Return (X, Y) of the center of cell containing provided text 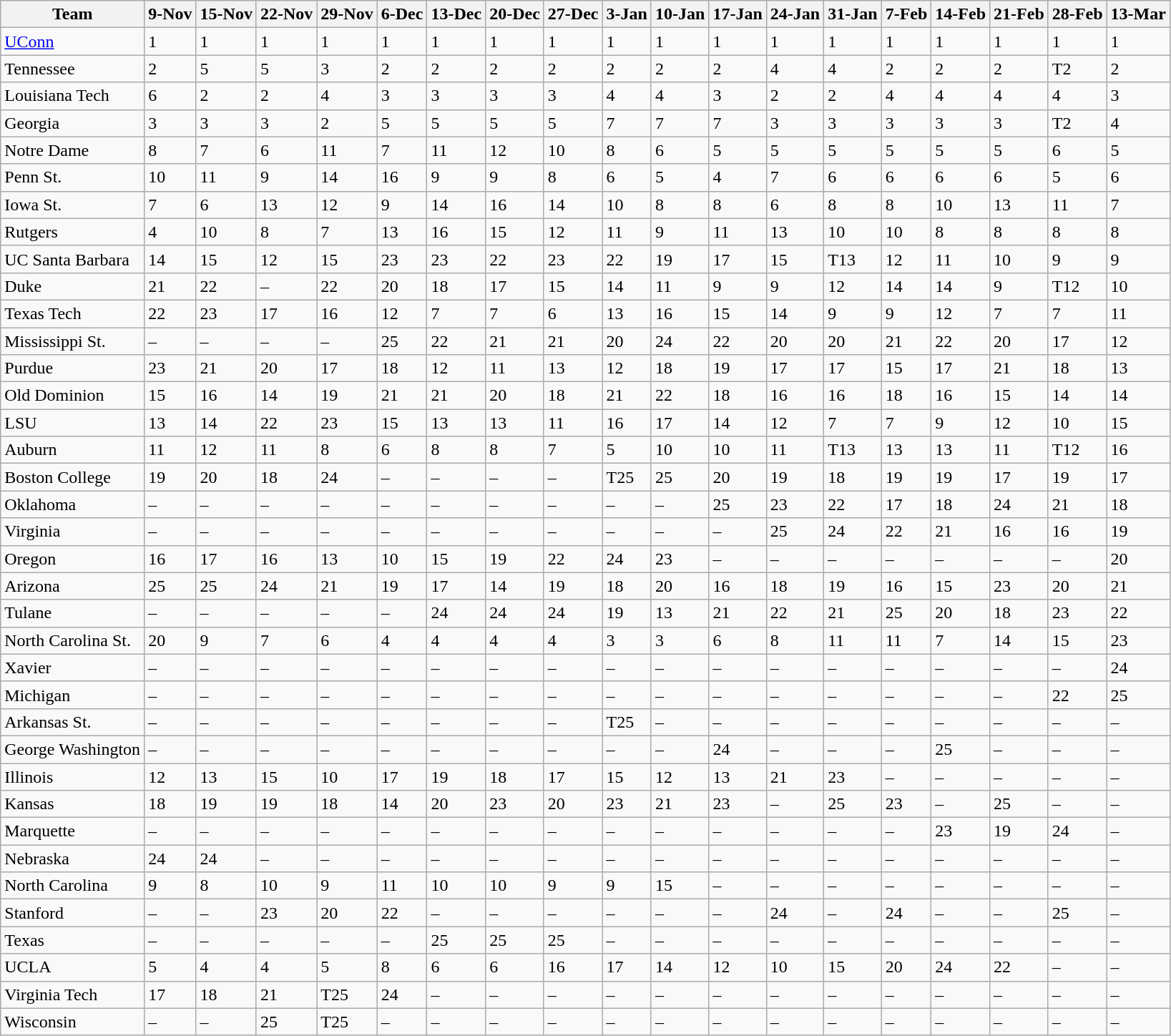
20-Dec (515, 14)
17-Jan (738, 14)
Tennessee (73, 69)
Arkansas St. (73, 722)
UC Santa Barbara (73, 259)
Nebraska (73, 859)
Wisconsin (73, 1022)
LSU (73, 423)
North Carolina St. (73, 640)
UConn (73, 41)
Boston College (73, 477)
Team (73, 14)
Old Dominion (73, 396)
Penn St. (73, 177)
Marquette (73, 831)
13-Dec (456, 14)
14-Feb (961, 14)
Rutgers (73, 232)
Kansas (73, 804)
Iowa St. (73, 205)
29-Nov (347, 14)
Mississippi St. (73, 341)
Stanford (73, 913)
Xavier (73, 668)
Michigan (73, 695)
28-Feb (1077, 14)
22-Nov (286, 14)
27-Dec (573, 14)
Notre Dame (73, 150)
Arizona (73, 586)
Oregon (73, 559)
3-Jan (627, 14)
6-Dec (402, 14)
13-Mar (1138, 14)
10-Jan (680, 14)
15-Nov (226, 14)
Tulane (73, 613)
31-Jan (853, 14)
Oklahoma (73, 504)
21-Feb (1019, 14)
Texas (73, 940)
George Washington (73, 749)
Virginia (73, 532)
Illinois (73, 776)
North Carolina (73, 886)
Purdue (73, 368)
Texas Tech (73, 313)
Virginia Tech (73, 995)
Georgia (73, 123)
Auburn (73, 450)
UCLA (73, 967)
Duke (73, 286)
24-Jan (795, 14)
Louisiana Tech (73, 96)
9-Nov (170, 14)
7-Feb (906, 14)
